Search for the cell housing the specified text and yield its (x, y) center coordinate. 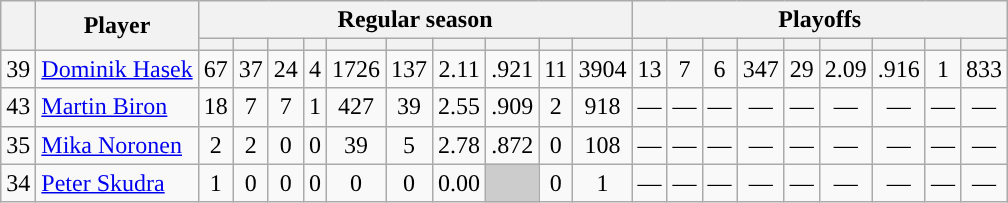
Martin Biron (117, 107)
2.09 (846, 69)
13 (650, 69)
.909 (512, 107)
2.55 (460, 107)
5 (410, 145)
.872 (512, 145)
0.00 (460, 183)
918 (602, 107)
Peter Skudra (117, 183)
43 (18, 107)
.916 (898, 69)
34 (18, 183)
35 (18, 145)
137 (410, 69)
37 (250, 69)
108 (602, 145)
.921 (512, 69)
29 (802, 69)
833 (984, 69)
11 (556, 69)
18 (216, 107)
Dominik Hasek (117, 69)
3904 (602, 69)
6 (720, 69)
Player (117, 26)
2.78 (460, 145)
1726 (356, 69)
427 (356, 107)
24 (286, 69)
4 (314, 69)
Regular season (415, 20)
Playoffs (820, 20)
2.11 (460, 69)
67 (216, 69)
Mika Noronen (117, 145)
347 (760, 69)
